Return the (X, Y) coordinate for the center point of the cell that contains the specified text.  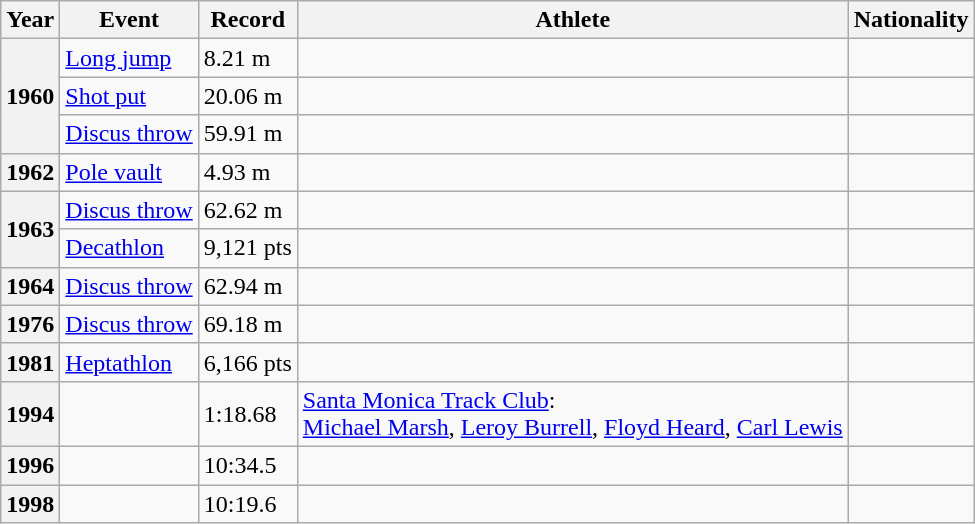
6,166 pts (248, 362)
Year (30, 20)
69.18 m (248, 324)
Nationality (911, 20)
4.93 m (248, 172)
Shot put (129, 96)
10:19.6 (248, 503)
10:34.5 (248, 465)
Santa Monica Track Club:Michael Marsh, Leroy Burrell, Floyd Heard, Carl Lewis (572, 414)
1962 (30, 172)
20.06 m (248, 96)
1976 (30, 324)
9,121 pts (248, 248)
Event (129, 20)
1994 (30, 414)
62.94 m (248, 286)
62.62 m (248, 210)
Athlete (572, 20)
8.21 m (248, 58)
1:18.68 (248, 414)
Record (248, 20)
1960 (30, 96)
1981 (30, 362)
1998 (30, 503)
Decathlon (129, 248)
1964 (30, 286)
Pole vault (129, 172)
1996 (30, 465)
1963 (30, 229)
59.91 m (248, 134)
Long jump (129, 58)
Heptathlon (129, 362)
